Extract the (x, y) coordinate from the center of the cell holding the provided text.  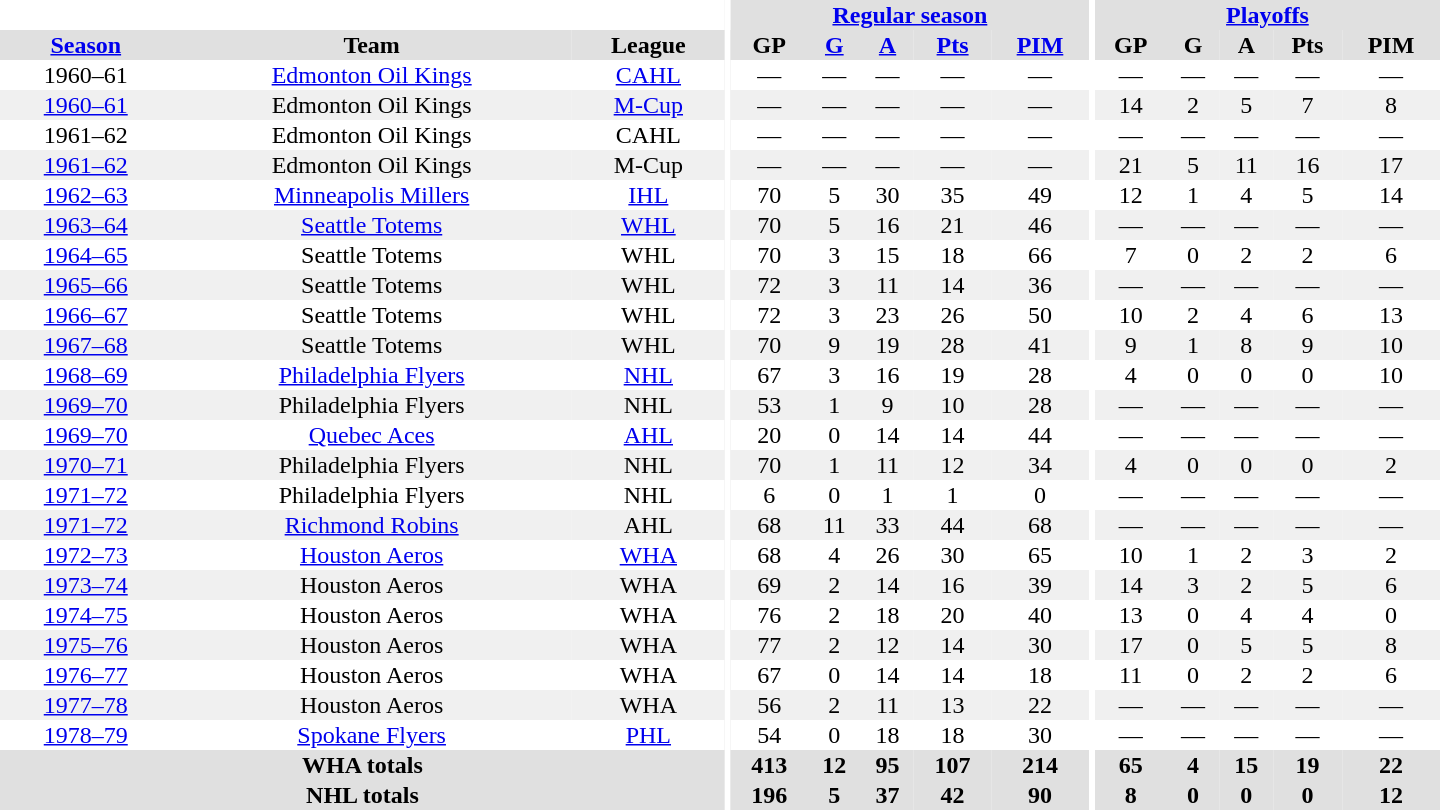
Richmond Robins (372, 525)
1965–66 (86, 285)
1963–64 (86, 225)
33 (888, 525)
IHL (648, 195)
39 (1040, 585)
46 (1040, 225)
41 (1040, 345)
76 (770, 615)
36 (1040, 285)
95 (888, 765)
1972–73 (86, 555)
35 (952, 195)
Season (86, 45)
Minneapolis Millers (372, 195)
1962–63 (86, 195)
40 (1040, 615)
37 (888, 795)
1977–78 (86, 705)
34 (1040, 465)
Playoffs (1268, 15)
66 (1040, 255)
League (648, 45)
413 (770, 765)
Spokane Flyers (372, 735)
Team (372, 45)
23 (888, 315)
42 (952, 795)
56 (770, 705)
1973–74 (86, 585)
PHL (648, 735)
1968–69 (86, 375)
77 (770, 645)
214 (1040, 765)
1974–75 (86, 615)
1964–65 (86, 255)
90 (1040, 795)
1978–79 (86, 735)
107 (952, 765)
Regular season (910, 15)
1970–71 (86, 465)
WHA totals (362, 765)
1975–76 (86, 645)
NHL totals (362, 795)
69 (770, 585)
1967–68 (86, 345)
1976–77 (86, 675)
196 (770, 795)
54 (770, 735)
50 (1040, 315)
49 (1040, 195)
53 (770, 405)
1966–67 (86, 315)
Quebec Aces (372, 435)
